Extract the (X, Y) coordinate from the center of the cell holding the provided text.  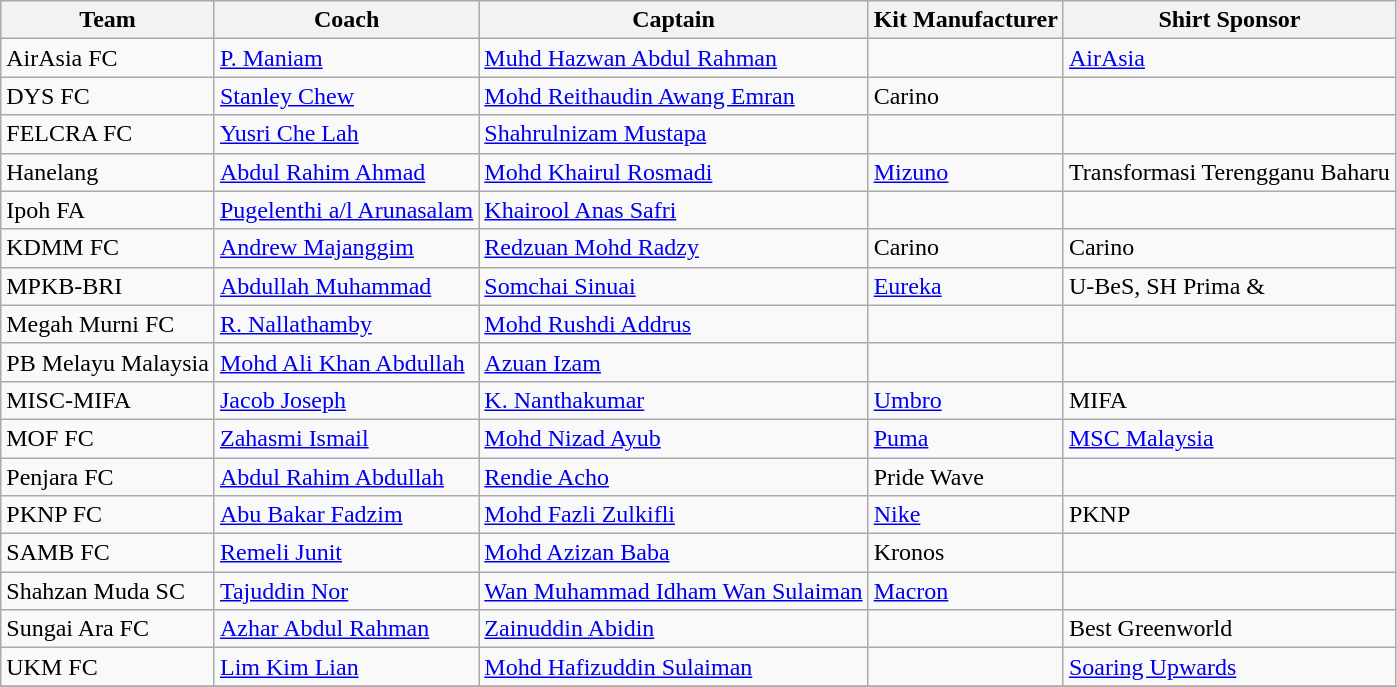
MIFA (1229, 400)
PB Melayu Malaysia (108, 362)
MISC-MIFA (108, 400)
Macron (966, 591)
KDMM FC (108, 248)
Remeli Junit (346, 553)
Azuan Izam (674, 362)
Mohd Reithaudin Awang Emran (674, 96)
Andrew Majanggim (346, 248)
SAMB FC (108, 553)
P. Maniam (346, 58)
Best Greenworld (1229, 629)
R. Nallathamby (346, 324)
Umbro (966, 400)
Mohd Hafizuddin Sulaiman (674, 667)
Mohd Fazli Zulkifli (674, 515)
Mohd Nizad Ayub (674, 438)
Shahzan Muda SC (108, 591)
Mohd Khairul Rosmadi (674, 172)
Kronos (966, 553)
Mizuno (966, 172)
U-BeS, SH Prima & (1229, 286)
Shirt Sponsor (1229, 20)
Soaring Upwards (1229, 667)
Coach (346, 20)
Rendie Acho (674, 477)
Mohd Azizan Baba (674, 553)
Redzuan Mohd Radzy (674, 248)
Megah Murni FC (108, 324)
PKNP (1229, 515)
Abdul Rahim Ahmad (346, 172)
Captain (674, 20)
Abdul Rahim Abdullah (346, 477)
Zahasmi Ismail (346, 438)
Khairool Anas Safri (674, 210)
PKNP FC (108, 515)
Abdullah Muhammad (346, 286)
DYS FC (108, 96)
Sungai Ara FC (108, 629)
Abu Bakar Fadzim (346, 515)
Azhar Abdul Rahman (346, 629)
Somchai Sinuai (674, 286)
Puma (966, 438)
Lim Kim Lian (346, 667)
Nike (966, 515)
Stanley Chew (346, 96)
UKM FC (108, 667)
MPKB-BRI (108, 286)
Team (108, 20)
K. Nanthakumar (674, 400)
Penjara FC (108, 477)
FELCRA FC (108, 134)
Shahrulnizam Mustapa (674, 134)
Zainuddin Abidin (674, 629)
Transformasi Terengganu Baharu (1229, 172)
MSC Malaysia (1229, 438)
Ipoh FA (108, 210)
AirAsia FC (108, 58)
Hanelang (108, 172)
Yusri Che Lah (346, 134)
Muhd Hazwan Abdul Rahman (674, 58)
Mohd Ali Khan Abdullah (346, 362)
Eureka (966, 286)
Wan Muhammad Idham Wan Sulaiman (674, 591)
Kit Manufacturer (966, 20)
Pugelenthi a/l Arunasalam (346, 210)
Jacob Joseph (346, 400)
Pride Wave (966, 477)
Tajuddin Nor (346, 591)
Mohd Rushdi Addrus (674, 324)
AirAsia (1229, 58)
MOF FC (108, 438)
